Determine the (X, Y) coordinate at the center of the cell enclosing the given text.  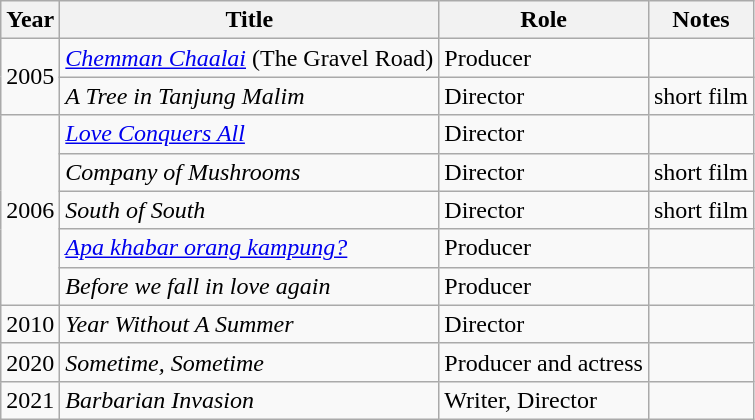
Year (30, 20)
2005 (30, 77)
2021 (30, 400)
Year Without A Summer (250, 324)
2010 (30, 324)
Before we fall in love again (250, 286)
2020 (30, 362)
Sometime, Sometime (250, 362)
2006 (30, 210)
Notes (700, 20)
Company of Mushrooms (250, 172)
Barbarian Invasion (250, 400)
A Tree in Tanjung Malim (250, 96)
Apa khabar orang kampung? (250, 248)
Love Conquers All (250, 134)
Title (250, 20)
Role (544, 20)
Chemman Chaalai (The Gravel Road) (250, 58)
Writer, Director (544, 400)
South of South (250, 210)
Producer and actress (544, 362)
